For the text-containing cell, return its midpoint in (x, y) coordinate format. 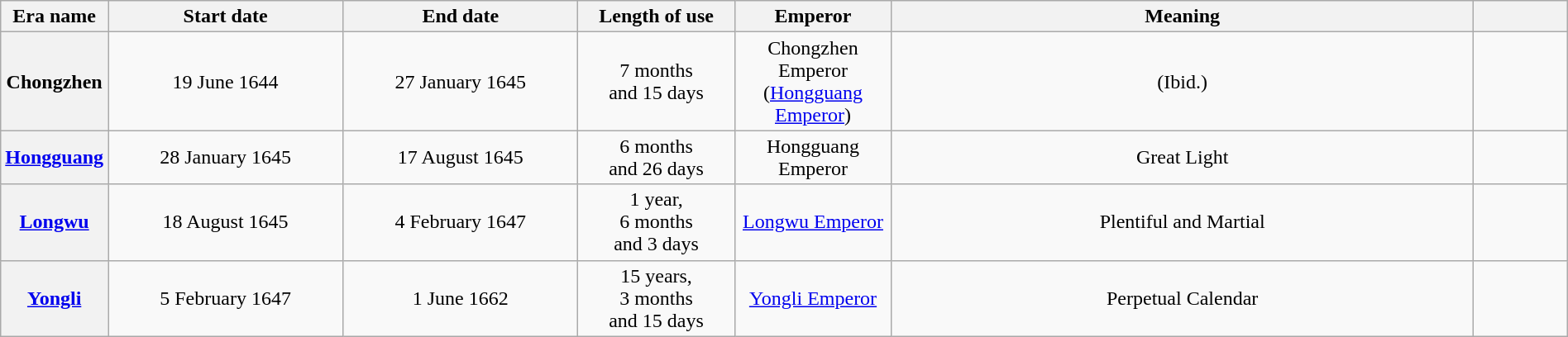
Hongguang (55, 157)
27 January 1645 (461, 81)
4 February 1647 (461, 222)
Longwu (55, 222)
7 monthsand 15 days (657, 81)
(Ibid.) (1183, 81)
End date (461, 17)
Meaning (1183, 17)
Length of use (657, 17)
15 years,3 monthsand 15 days (657, 298)
Chongzhen Emperor(Hongguang Emperor) (812, 81)
Plentiful and Martial (1183, 222)
Hongguang Emperor (812, 157)
17 August 1645 (461, 157)
Chongzhen (55, 81)
Emperor (812, 17)
Start date (226, 17)
Perpetual Calendar (1183, 298)
1 year,6 monthsand 3 days (657, 222)
Longwu Emperor (812, 222)
5 February 1647 (226, 298)
18 August 1645 (226, 222)
Era name (55, 17)
Great Light (1183, 157)
28 January 1645 (226, 157)
1 June 1662 (461, 298)
Yongli Emperor (812, 298)
6 monthsand 26 days (657, 157)
19 June 1644 (226, 81)
Yongli (55, 298)
